Scan for the cell matching the given text and deliver its (X, Y) coordinate at center. 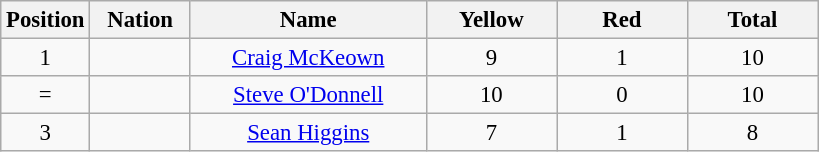
Sean Higgins (308, 133)
Craig McKeown (308, 58)
9 (492, 58)
0 (622, 95)
Name (308, 20)
Steve O'Donnell (308, 95)
8 (752, 133)
3 (46, 133)
Nation (140, 20)
= (46, 95)
Yellow (492, 20)
Red (622, 20)
Total (752, 20)
7 (492, 133)
Position (46, 20)
